Find where the given text appears and provide that cell's center as (X, Y) coordinate. 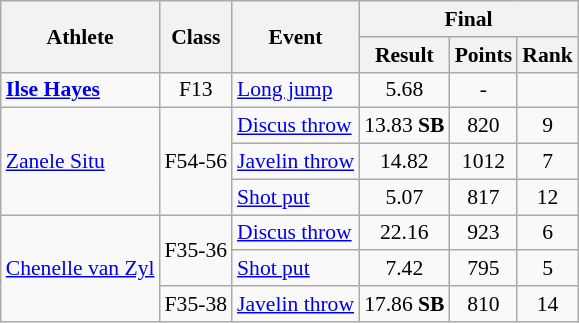
Points (484, 55)
Final (468, 19)
F13 (196, 90)
22.16 (404, 233)
7.42 (404, 269)
F54-56 (196, 162)
810 (484, 304)
14.82 (404, 162)
F35-36 (196, 250)
- (484, 90)
14 (548, 304)
817 (484, 197)
Event (296, 36)
12 (548, 197)
Ilse Hayes (80, 90)
820 (484, 126)
1012 (484, 162)
6 (548, 233)
Rank (548, 55)
Result (404, 55)
13.83 SB (404, 126)
5.07 (404, 197)
795 (484, 269)
923 (484, 233)
Zanele Situ (80, 162)
Class (196, 36)
F35-38 (196, 304)
5 (548, 269)
Athlete (80, 36)
5.68 (404, 90)
9 (548, 126)
17.86 SB (404, 304)
7 (548, 162)
Long jump (296, 90)
Chenelle van Zyl (80, 268)
